Scan for the cell matching the given text and deliver its (X, Y) coordinate at center. 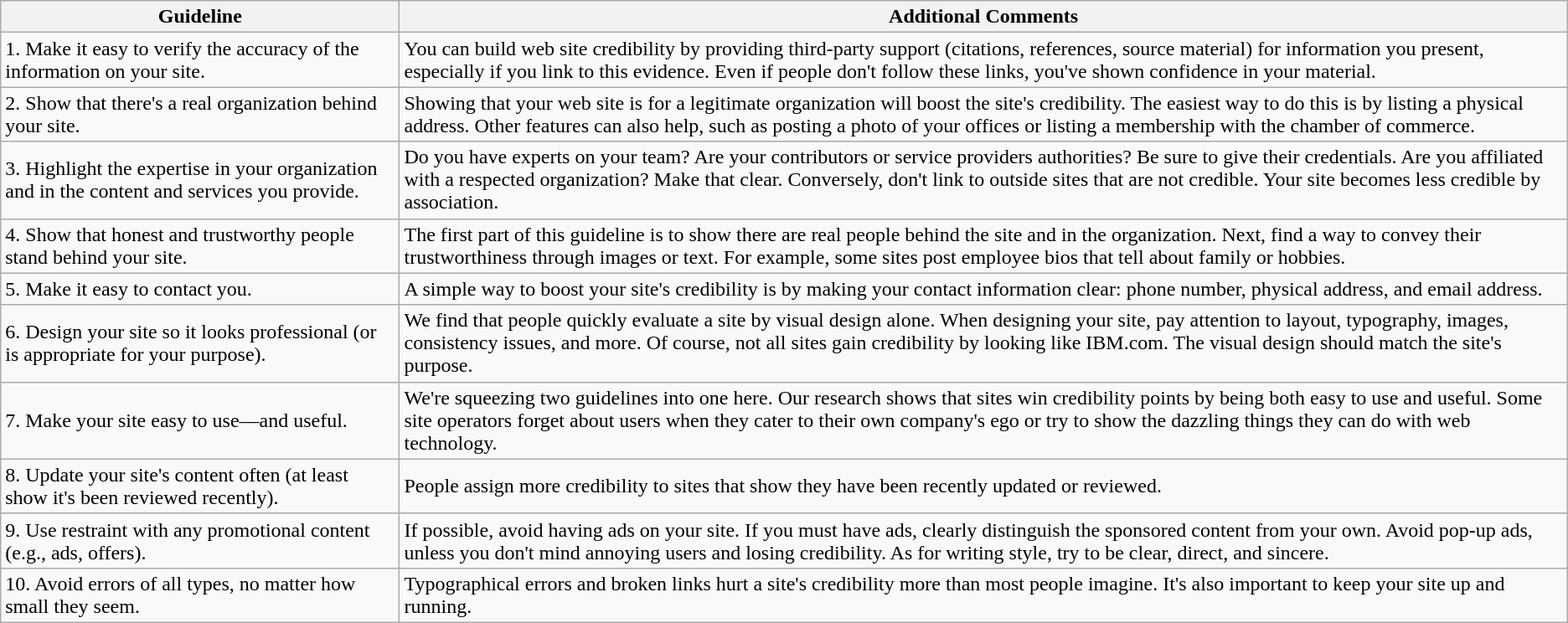
Typographical errors and broken links hurt a site's credibility more than most people imagine. It's also important to keep your site up and running. (983, 595)
3. Highlight the expertise in your organization and in the content and services you provide. (200, 180)
5. Make it easy to contact you. (200, 289)
9. Use restraint with any promotional content (e.g., ads, offers). (200, 541)
Additional Comments (983, 17)
2. Show that there's a real organization behind your site. (200, 114)
7. Make your site easy to use—and useful. (200, 420)
1. Make it easy to verify the accuracy of the information on your site. (200, 60)
8. Update your site's content often (at least show it's been reviewed recently). (200, 486)
10. Avoid errors of all types, no matter how small they seem. (200, 595)
Guideline (200, 17)
6. Design your site so it looks professional (or is appropriate for your purpose). (200, 343)
A simple way to boost your site's credibility is by making your contact information clear: phone number, physical address, and email address. (983, 289)
4. Show that honest and trustworthy people stand behind your site. (200, 246)
People assign more credibility to sites that show they have been recently updated or reviewed. (983, 486)
